Scan for the cell matching the given text and deliver its (x, y) coordinate at center. 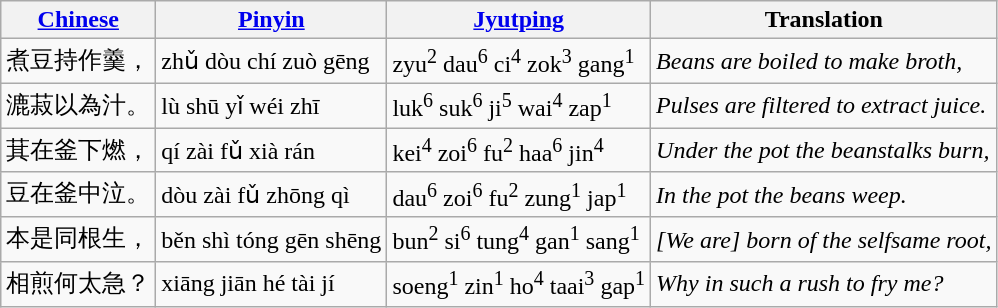
Pinyin (272, 20)
漉菽以為汁。 (78, 106)
Chinese (78, 20)
豆在釜中泣。 (78, 194)
luk6 suk6 ji5 wai4 zap1 (519, 106)
dau6 zoi6 fu2 zung1 jap1 (519, 194)
Beans are boiled to make broth, (824, 62)
本是同根生， (78, 240)
lù shū yǐ wéi zhī (272, 106)
In the pot the beans weep. (824, 194)
Pulses are filtered to extract juice. (824, 106)
běn shì tóng gēn shēng (272, 240)
dòu zài fǔ zhōng qì (272, 194)
zhǔ dòu chí zuò gēng (272, 62)
相煎何太急？ (78, 284)
zyu2 dau6 ci4 zok3 gang1 (519, 62)
soeng1 zin1 ho4 taai3 gap1 (519, 284)
kei4 zoi6 fu2 haa6 jin4 (519, 150)
萁在釜下燃， (78, 150)
[We are] born of the selfsame root, (824, 240)
qí zài fǔ xià rán (272, 150)
Jyutping (519, 20)
Why in such a rush to fry me? (824, 284)
Translation (824, 20)
bun2 si6 tung4 gan1 sang1 (519, 240)
xiāng jiān hé tài jí (272, 284)
Under the pot the beanstalks burn, (824, 150)
煮豆持作羹， (78, 62)
